Determine the (X, Y) coordinate at the center of the cell enclosing the given text.  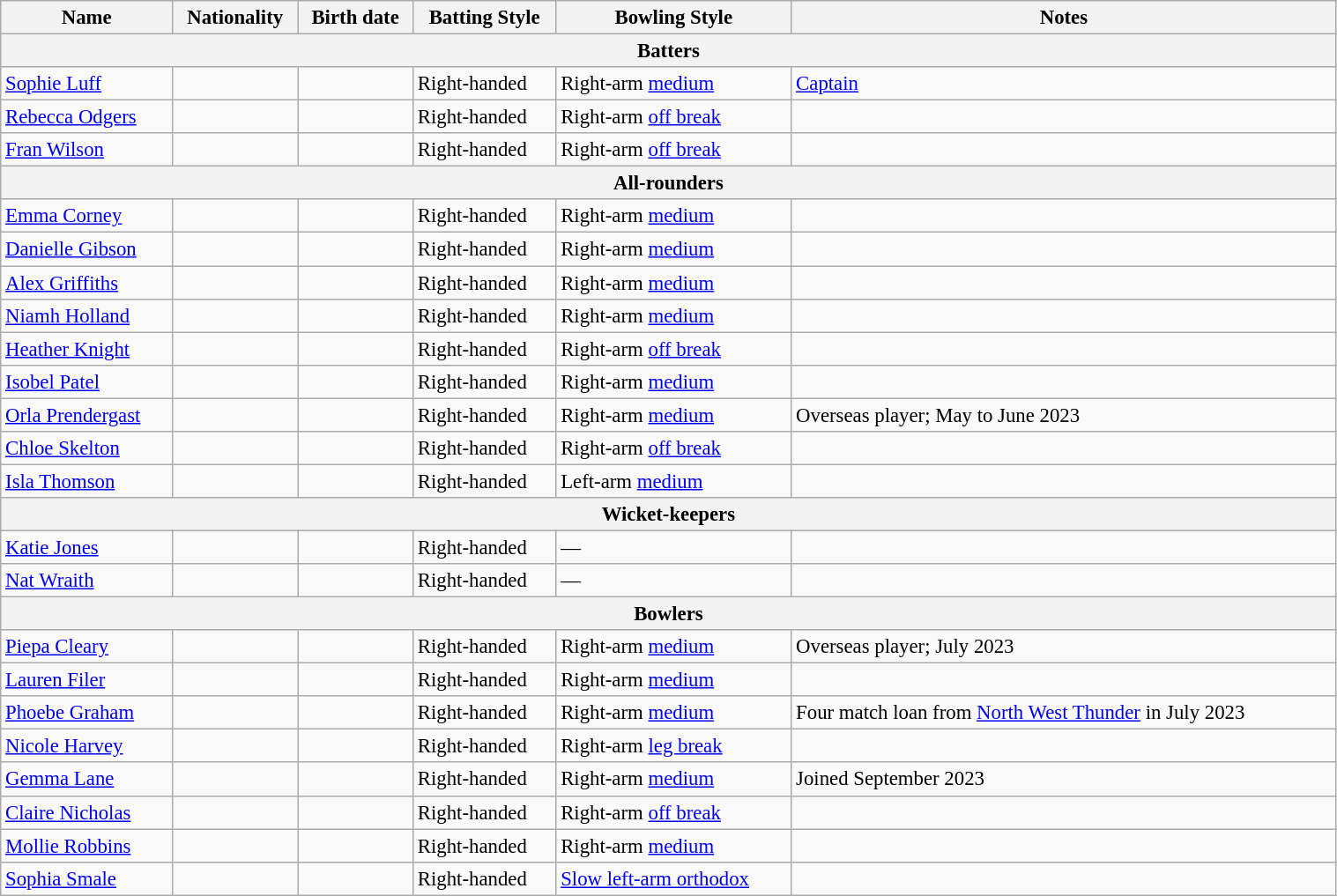
Claire Nicholas (86, 812)
Batters (668, 51)
Niamh Holland (86, 315)
Alex Griffiths (86, 283)
Batting Style (484, 18)
Bowling Style (673, 18)
Joined September 2023 (1064, 780)
Slow left-arm orthodox (673, 878)
Rebecca Odgers (86, 117)
Birth date (356, 18)
Wicket-keepers (668, 515)
Chloe Skelton (86, 448)
Phoebe Graham (86, 713)
Right-arm leg break (673, 746)
Heather Knight (86, 349)
Isobel Patel (86, 381)
Katie Jones (86, 547)
Sophie Luff (86, 84)
Name (86, 18)
Isla Thomson (86, 481)
Emma Corney (86, 216)
Lauren Filer (86, 680)
Captain (1064, 84)
Overseas player; July 2023 (1064, 647)
Overseas player; May to June 2023 (1064, 415)
Nationality (235, 18)
Gemma Lane (86, 780)
Left-arm medium (673, 481)
Piepa Cleary (86, 647)
Sophia Smale (86, 878)
Nat Wraith (86, 581)
Notes (1064, 18)
Nicole Harvey (86, 746)
Fran Wilson (86, 150)
All-rounders (668, 183)
Danielle Gibson (86, 249)
Four match loan from North West Thunder in July 2023 (1064, 713)
Mollie Robbins (86, 846)
Orla Prendergast (86, 415)
Bowlers (668, 614)
